Determine the [X, Y] coordinate at the center of the cell enclosing the given text.  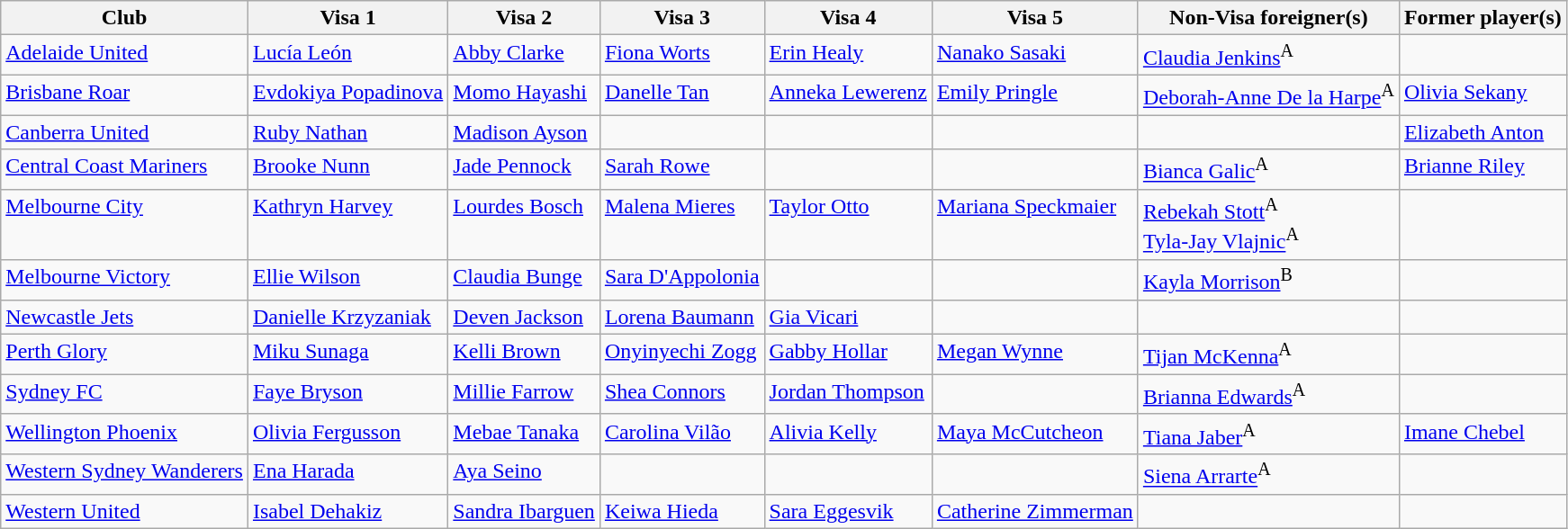
Visa 4 [848, 18]
Deven Jackson [524, 317]
Carolina Vilão [682, 434]
Wellington Phoenix [124, 434]
Western United [124, 511]
Gia Vicari [848, 317]
Tiana JaberA [1268, 434]
Olivia Sekany [1482, 95]
Anneka Lewerenz [848, 95]
Miku Sunaga [347, 354]
Adelaide United [124, 56]
Melbourne City [124, 225]
Ruby Nathan [347, 132]
Newcastle Jets [124, 317]
Brianna EdwardsA [1268, 394]
Western Sydney Wanderers [124, 475]
Bianca GalicA [1268, 169]
Megan Wynne [1035, 354]
Madison Ayson [524, 132]
Visa 1 [347, 18]
Millie Farrow [524, 394]
Catherine Zimmerman [1035, 511]
Ellie Wilson [347, 281]
Claudia Bunge [524, 281]
Sara Eggesvik [848, 511]
Malena Mieres [682, 225]
Visa 5 [1035, 18]
Gabby Hollar [848, 354]
Brisbane Roar [124, 95]
Tijan McKennaA [1268, 354]
Mariana Speckmaier [1035, 225]
Shea Connors [682, 394]
Non-Visa foreigner(s) [1268, 18]
Alivia Kelly [848, 434]
Former player(s) [1482, 18]
Central Coast Mariners [124, 169]
Abby Clarke [524, 56]
Isabel Dehakiz [347, 511]
Evdokiya Popadinova [347, 95]
Sydney FC [124, 394]
Taylor Otto [848, 225]
Lourdes Bosch [524, 225]
Kathryn Harvey [347, 225]
Rebekah StottA Tyla-Jay VlajnicA [1268, 225]
Elizabeth Anton [1482, 132]
Emily Pringle [1035, 95]
Kelli Brown [524, 354]
Ena Harada [347, 475]
Siena ArrarteA [1268, 475]
Jade Pennock [524, 169]
Nanako Sasaki [1035, 56]
Sandra Ibarguen [524, 511]
Erin Healy [848, 56]
Momo Hayashi [524, 95]
Melbourne Victory [124, 281]
Aya Seino [524, 475]
Danielle Krzyzaniak [347, 317]
Sarah Rowe [682, 169]
Claudia JenkinsA [1268, 56]
Jordan Thompson [848, 394]
Brooke Nunn [347, 169]
Olivia Fergusson [347, 434]
Brianne Riley [1482, 169]
Fiona Worts [682, 56]
Maya McCutcheon [1035, 434]
Imane Chebel [1482, 434]
Deborah-Anne De la HarpeA [1268, 95]
Mebae Tanaka [524, 434]
Canberra United [124, 132]
Onyinyechi Zogg [682, 354]
Visa 3 [682, 18]
Keiwa Hieda [682, 511]
Faye Bryson [347, 394]
Lucía León [347, 56]
Kayla MorrisonB [1268, 281]
Lorena Baumann [682, 317]
Club [124, 18]
Visa 2 [524, 18]
Danelle Tan [682, 95]
Sara D'Appolonia [682, 281]
Perth Glory [124, 354]
